Return (x, y) of the center of cell containing provided text 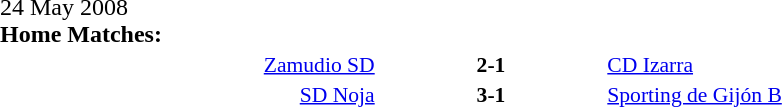
2-1 (492, 64)
